Find where the given text appears and provide that cell's center as (X, Y) coordinate. 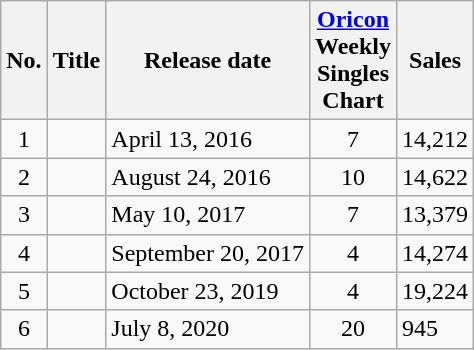
945 (436, 329)
May 10, 2017 (208, 215)
No. (24, 60)
19,224 (436, 291)
August 24, 2016 (208, 177)
2 (24, 177)
Title (76, 60)
14,212 (436, 139)
10 (352, 177)
OriconWeeklySinglesChart (352, 60)
Release date (208, 60)
5 (24, 291)
Sales (436, 60)
September 20, 2017 (208, 253)
14,274 (436, 253)
6 (24, 329)
3 (24, 215)
July 8, 2020 (208, 329)
1 (24, 139)
October 23, 2019 (208, 291)
14,622 (436, 177)
20 (352, 329)
13,379 (436, 215)
April 13, 2016 (208, 139)
